Return (X, Y) of the center of cell containing provided text 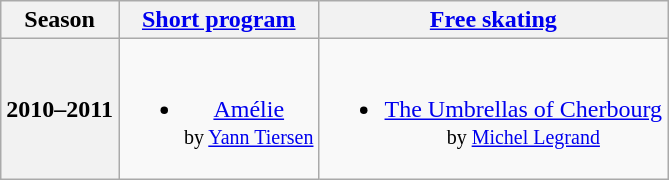
Amélie by Yann Tiersen (218, 109)
Season (60, 20)
The Umbrellas of Cherbourg by Michel Legrand (494, 109)
Short program (218, 20)
2010–2011 (60, 109)
Free skating (494, 20)
